Scan for the cell matching the given text and deliver its [x, y] coordinate at center. 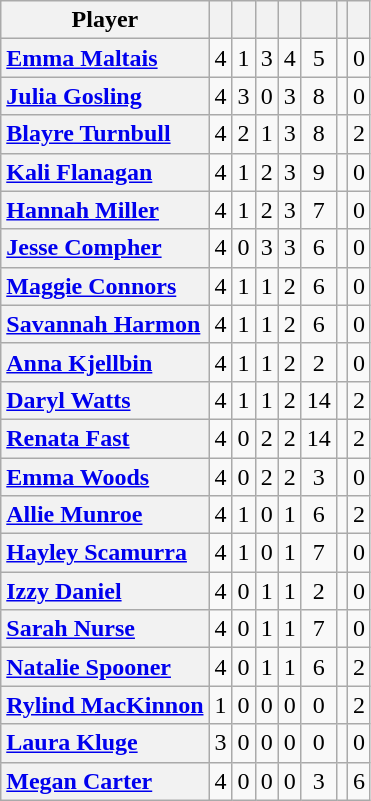
Emma Woods [105, 477]
Savannah Harmon [105, 324]
Hayley Scamurra [105, 553]
Allie Munroe [105, 515]
Jesse Compher [105, 248]
Renata Fast [105, 438]
Natalie Spooner [105, 667]
Daryl Watts [105, 400]
Kali Flanagan [105, 172]
5 [318, 58]
Sarah Nurse [105, 629]
Rylind MacKinnon [105, 705]
Anna Kjellbin [105, 362]
9 [318, 172]
Blayre Turnbull [105, 134]
Maggie Connors [105, 286]
Hannah Miller [105, 210]
Player [105, 20]
Megan Carter [105, 781]
Laura Kluge [105, 743]
Julia Gosling [105, 96]
Emma Maltais [105, 58]
Izzy Daniel [105, 591]
